Locate the cell with the specified text and output its [x, y] center coordinate. 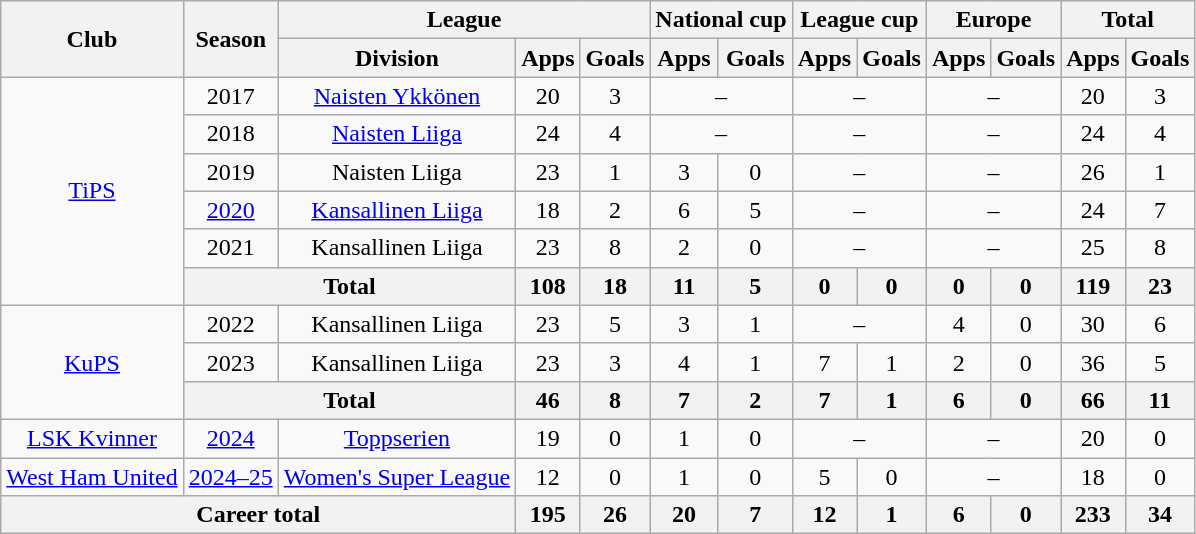
LSK Kvinner [92, 438]
KuPS [92, 362]
36 [1093, 362]
Women's Super League [396, 477]
2017 [230, 96]
108 [548, 286]
2023 [230, 362]
66 [1093, 400]
Europe [993, 20]
Toppserien [396, 438]
Season [230, 39]
19 [548, 438]
West Ham United [92, 477]
2021 [230, 248]
National cup [721, 20]
League cup [859, 20]
2024–25 [230, 477]
2024 [230, 438]
25 [1093, 248]
119 [1093, 286]
2018 [230, 134]
233 [1093, 515]
30 [1093, 324]
Naisten Ykkönen [396, 96]
TiPS [92, 191]
2022 [230, 324]
Career total [258, 515]
Division [396, 58]
Club [92, 39]
2020 [230, 210]
46 [548, 400]
195 [548, 515]
34 [1160, 515]
2019 [230, 172]
League [464, 20]
